Return (x, y) of the center of cell containing provided text 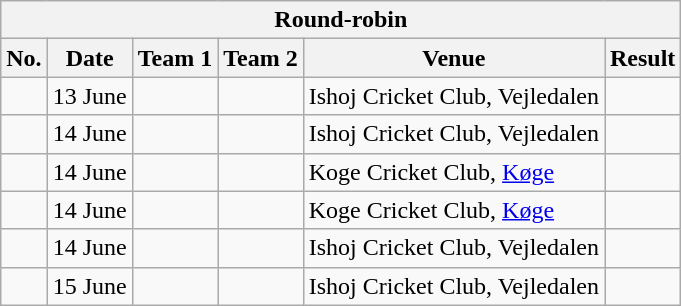
13 June (90, 96)
Round-robin (341, 20)
Team 1 (175, 58)
Venue (454, 58)
15 June (90, 286)
No. (24, 58)
Team 2 (261, 58)
Date (90, 58)
Result (642, 58)
